Detect which cell encompasses the target text, then output its (X, Y) center coordinate. 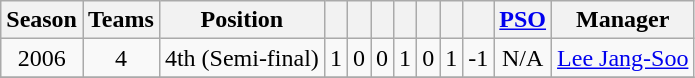
-1 (478, 58)
Manager (623, 20)
Lee Jang-Soo (623, 58)
4th (Semi-final) (242, 58)
Position (242, 20)
Teams (120, 20)
2006 (42, 58)
Season (42, 20)
PSO (523, 20)
N/A (523, 58)
4 (120, 58)
